For the text-containing cell, return its midpoint in [x, y] coordinate format. 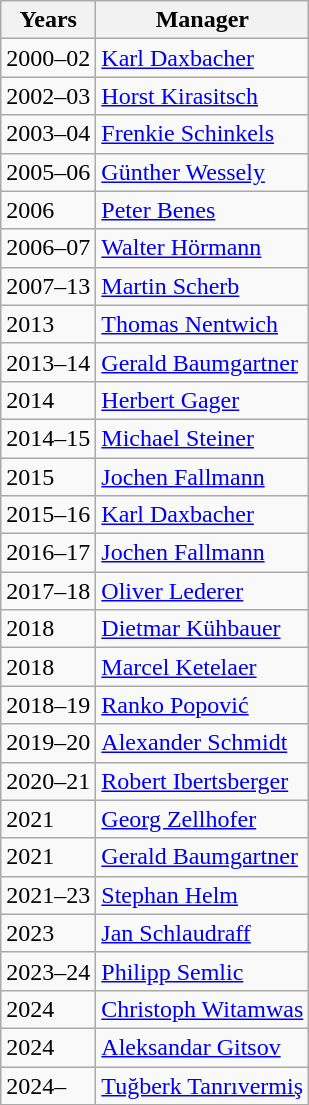
2019–20 [48, 743]
2000–02 [48, 58]
Christoph Witamwas [202, 1009]
2006 [48, 210]
2013–14 [48, 362]
2005–06 [48, 172]
Horst Kirasitsch [202, 96]
2014 [48, 400]
Stephan Helm [202, 895]
Thomas Nentwich [202, 324]
Marcel Ketelaer [202, 667]
2013 [48, 324]
2002–03 [48, 96]
2023 [48, 933]
2020–21 [48, 781]
2015–16 [48, 515]
Alexander Schmidt [202, 743]
Frenkie Schinkels [202, 134]
Manager [202, 20]
Herbert Gager [202, 400]
Michael Steiner [202, 438]
2006–07 [48, 248]
Oliver Lederer [202, 591]
2014–15 [48, 438]
Ranko Popović [202, 705]
Walter Hörmann [202, 248]
2024– [48, 1085]
Robert Ibertsberger [202, 781]
2007–13 [48, 286]
Jan Schlaudraff [202, 933]
Martin Scherb [202, 286]
2015 [48, 477]
2017–18 [48, 591]
2016–17 [48, 553]
Aleksandar Gitsov [202, 1047]
Georg Zellhofer [202, 819]
2018–19 [48, 705]
2003–04 [48, 134]
Peter Benes [202, 210]
Philipp Semlic [202, 971]
Tuğberk Tanrıvermiş [202, 1085]
2021–23 [48, 895]
Years [48, 20]
2023–24 [48, 971]
Günther Wessely [202, 172]
Dietmar Kühbauer [202, 629]
